Return the (x, y) coordinate for the center point of the cell that contains the specified text.  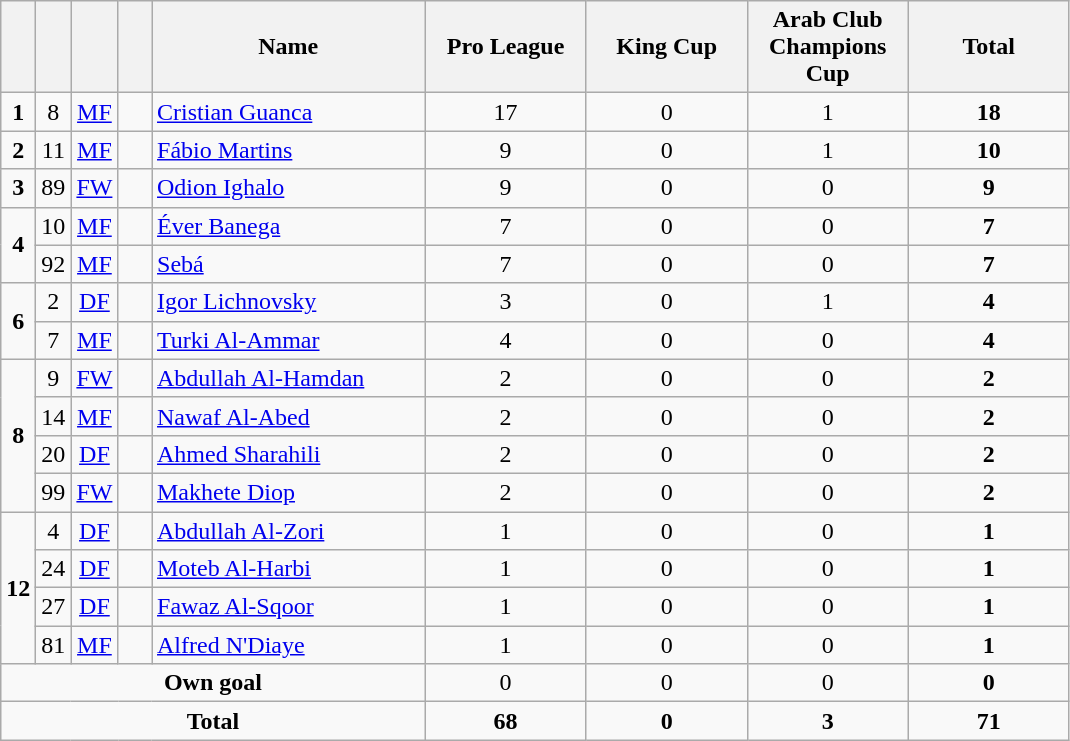
27 (54, 607)
Turki Al-Ammar (289, 340)
89 (54, 188)
Makhete Diop (289, 492)
Éver Banega (289, 226)
11 (54, 150)
Abdullah Al-Zori (289, 531)
20 (54, 454)
Cristian Guanca (289, 112)
Igor Lichnovsky (289, 302)
81 (54, 645)
King Cup (666, 47)
Fábio Martins (289, 150)
6 (18, 321)
Fawaz Al-Sqoor (289, 607)
Abdullah Al-Hamdan (289, 378)
Alfred N'Diaye (289, 645)
99 (54, 492)
Own goal (213, 683)
Arab Club Champions Cup (828, 47)
12 (18, 588)
Odion Ighalo (289, 188)
Ahmed Sharahili (289, 454)
Pro League (506, 47)
71 (988, 721)
24 (54, 569)
17 (506, 112)
14 (54, 416)
Sebá (289, 264)
18 (988, 112)
Moteb Al-Harbi (289, 569)
Name (289, 47)
68 (506, 721)
92 (54, 264)
Nawaf Al-Abed (289, 416)
